Output the (X, Y) coordinate of the center of the cell containing the given text.  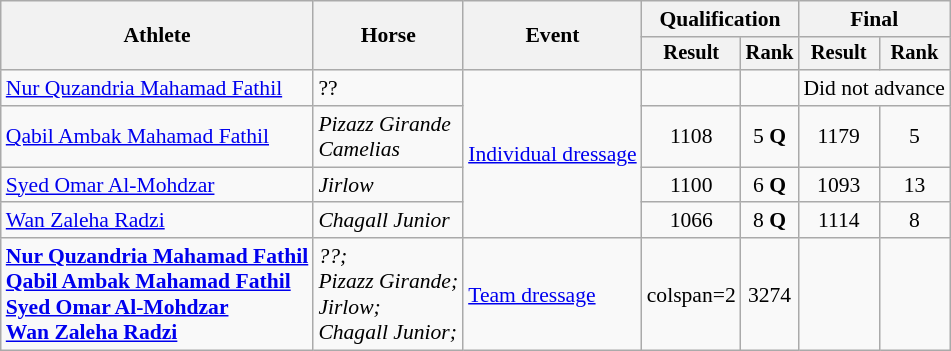
Horse (388, 36)
Event (552, 36)
Did not advance (874, 88)
8 (914, 221)
Chagall Junior (388, 221)
6 Q (770, 185)
5 (914, 136)
Qabil Ambak Mahamad Fathil (158, 136)
Qualification (720, 19)
Individual dressage (552, 154)
Team dressage (552, 294)
Final (874, 19)
?? (388, 88)
3274 (770, 294)
Wan Zaleha Radzi (158, 221)
colspan=2 (692, 294)
Jirlow (388, 185)
Pizazz GirandeCamelias (388, 136)
1066 (692, 221)
1093 (838, 185)
8 Q (770, 221)
1100 (692, 185)
1108 (692, 136)
1114 (838, 221)
Syed Omar Al-Mohdzar (158, 185)
1179 (838, 136)
Athlete (158, 36)
13 (914, 185)
Nur Quzandria Mahamad FathilQabil Ambak Mahamad FathilSyed Omar Al-MohdzarWan Zaleha Radzi (158, 294)
Nur Quzandria Mahamad Fathil (158, 88)
5 Q (770, 136)
??;Pizazz Girande;Jirlow;Chagall Junior; (388, 294)
